Return [x, y] of the center of cell containing provided text 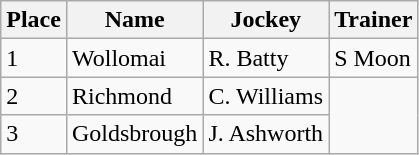
Trainer [374, 20]
Wollomai [134, 58]
2 [34, 96]
3 [34, 134]
Place [34, 20]
Name [134, 20]
R. Batty [266, 58]
Richmond [134, 96]
J. Ashworth [266, 134]
1 [34, 58]
C. Williams [266, 96]
Jockey [266, 20]
Goldsbrough [134, 134]
S Moon [374, 58]
